Pinpoint the cell where the given text exists, returning its [x, y] midpoint coordinate. 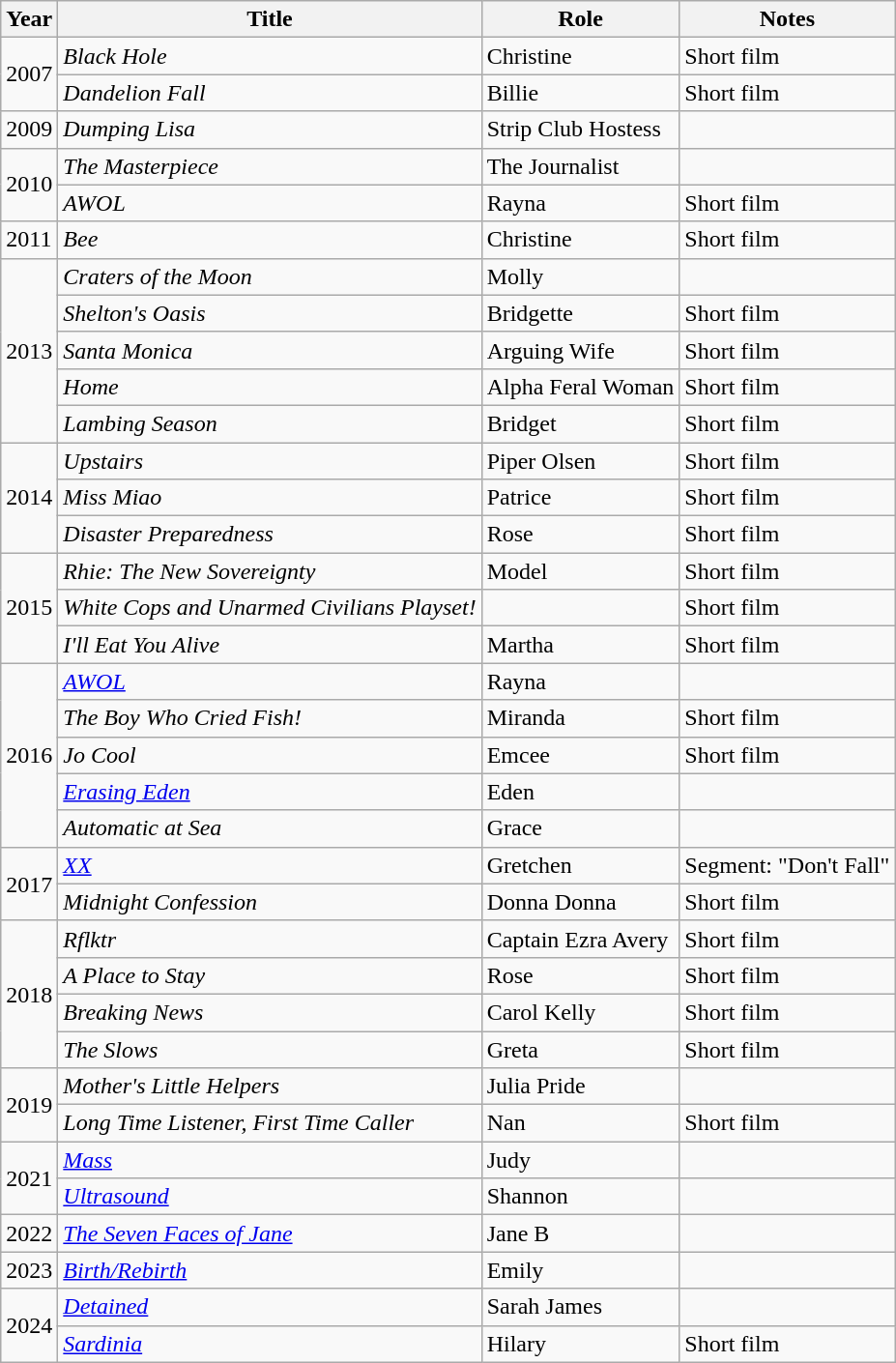
2009 [29, 130]
Midnight Confession [270, 902]
Rflktr [270, 939]
Eden [580, 792]
Captain Ezra Avery [580, 939]
Detained [270, 1307]
Molly [580, 276]
Segment: "Don't Fall" [787, 865]
Strip Club Hostess [580, 130]
Donna Donna [580, 902]
Hilary [580, 1344]
2007 [29, 74]
Emcee [580, 755]
Upstairs [270, 461]
Jo Cool [270, 755]
2013 [29, 350]
2015 [29, 608]
White Cops and Unarmed Civilians Playset! [270, 608]
Model [580, 571]
Nan [580, 1123]
Sarah James [580, 1307]
2014 [29, 498]
Breaking News [270, 1012]
Lambing Season [270, 423]
Piper Olsen [580, 461]
Gretchen [580, 865]
The Seven Faces of Jane [270, 1233]
Erasing Eden [270, 792]
Bridgette [580, 313]
Disaster Preparedness [270, 535]
Arguing Wife [580, 350]
Greta [580, 1049]
Shannon [580, 1197]
Ultrasound [270, 1197]
2018 [29, 994]
Santa Monica [270, 350]
Black Hole [270, 56]
The Slows [270, 1049]
Birth/Rebirth [270, 1270]
2024 [29, 1325]
2022 [29, 1233]
Miss Miao [270, 498]
2010 [29, 185]
I'll Eat You Alive [270, 645]
2021 [29, 1178]
Rhie: The New Sovereignty [270, 571]
Billie [580, 93]
Long Time Listener, First Time Caller [270, 1123]
Bridget [580, 423]
Carol Kelly [580, 1012]
Notes [787, 19]
Dumping Lisa [270, 130]
Title [270, 19]
XX [270, 865]
Emily [580, 1270]
The Journalist [580, 166]
Shelton's Oasis [270, 313]
Alpha Feral Woman [580, 387]
2019 [29, 1105]
Patrice [580, 498]
2011 [29, 240]
Mother's Little Helpers [270, 1087]
Year [29, 19]
Judy [580, 1160]
Julia Pride [580, 1087]
Jane B [580, 1233]
Miranda [580, 718]
2023 [29, 1270]
2016 [29, 755]
A Place to Stay [270, 975]
Grace [580, 828]
Sardinia [270, 1344]
Automatic at Sea [270, 828]
2017 [29, 884]
The Boy Who Cried Fish! [270, 718]
Martha [580, 645]
Mass [270, 1160]
Role [580, 19]
Bee [270, 240]
Craters of the Moon [270, 276]
The Masterpiece [270, 166]
Home [270, 387]
Dandelion Fall [270, 93]
